For the text-containing cell, return its midpoint in [x, y] coordinate format. 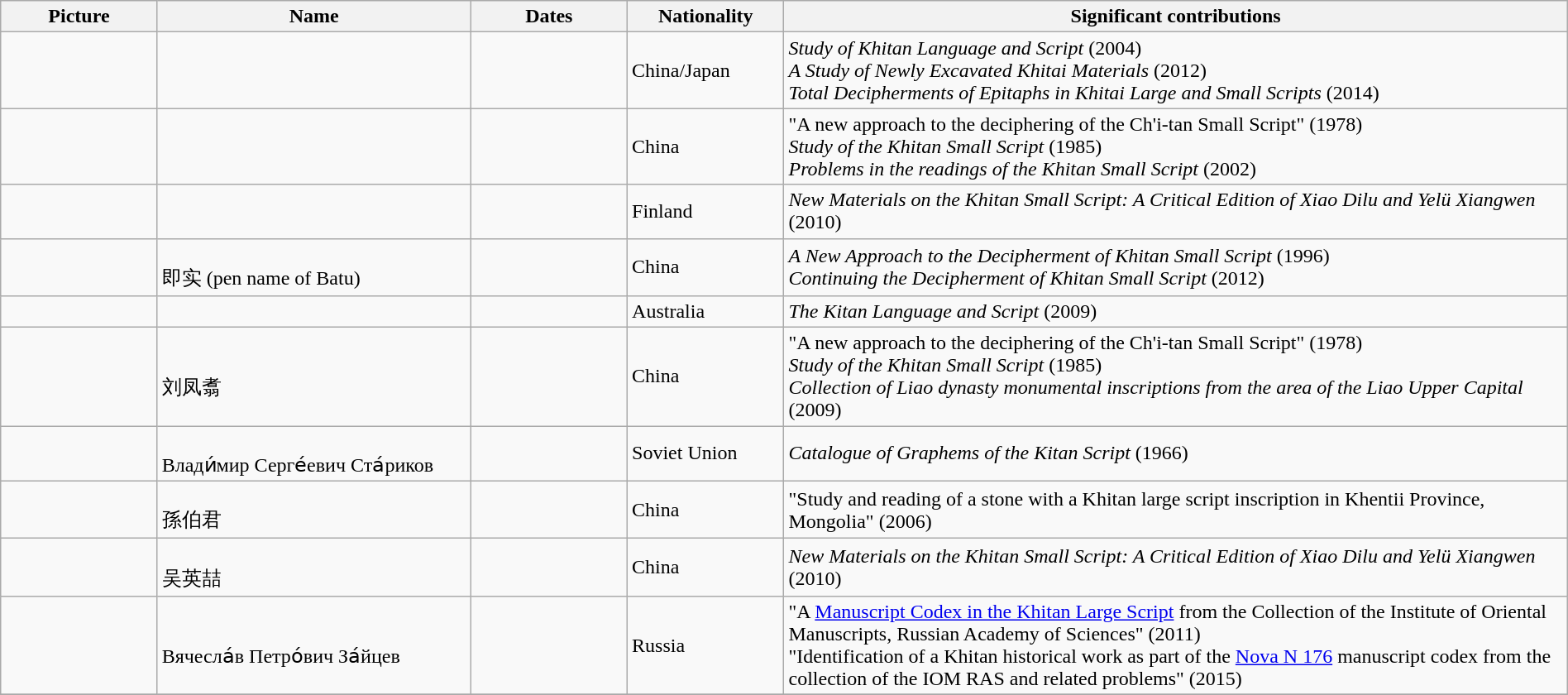
China/Japan [706, 70]
Significant contributions [1176, 17]
Nationality [706, 17]
The Kitan Language and Script (2009) [1176, 312]
孫伯君 [314, 510]
Catalogue of Graphems of the Kitan Script (1966) [1176, 453]
即实 (pen name of Batu) [314, 267]
Name [314, 17]
Picture [79, 17]
"Study and reading of a stone with a Khitan large script inscription in Khentii Province, Mongolia" (2006) [1176, 510]
A New Approach to the Decipherment of Khitan Small Script (1996)Continuing the Decipherment of Khitan Small Script (2012) [1176, 267]
Dates [549, 17]
Finland [706, 212]
Australia [706, 312]
Soviet Union [706, 453]
Влади́мир Серге́евич Ста́риков [314, 453]
Russia [706, 645]
刘凤翥 [314, 377]
吴英喆 [314, 568]
Вячесла́в Петро́вич За́йцев [314, 645]
